Determine the [x, y] coordinate at the center of the cell enclosing the given text.  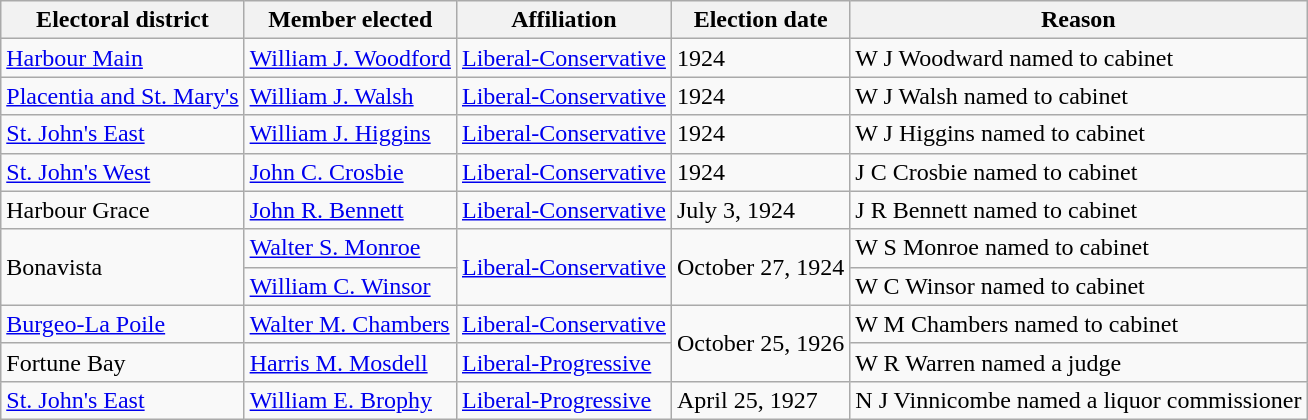
William C. Winsor [350, 286]
July 3, 1924 [760, 210]
William J. Woodford [350, 58]
October 25, 1926 [760, 343]
John C. Crosbie [350, 172]
William E. Brophy [350, 400]
William J. Higgins [350, 134]
St. John's West [122, 172]
Walter M. Chambers [350, 324]
Member elected [350, 20]
Burgeo-La Poile [122, 324]
Harbour Grace [122, 210]
W C Winsor named to cabinet [1078, 286]
Electoral district [122, 20]
J R Bennett named to cabinet [1078, 210]
April 25, 1927 [760, 400]
Harris M. Mosdell [350, 362]
Election date [760, 20]
N J Vinnicombe named a liquor commissioner [1078, 400]
W S Monroe named to cabinet [1078, 248]
W M Chambers named to cabinet [1078, 324]
John R. Bennett [350, 210]
William J. Walsh [350, 96]
October 27, 1924 [760, 267]
Walter S. Monroe [350, 248]
Reason [1078, 20]
W J Higgins named to cabinet [1078, 134]
J C Crosbie named to cabinet [1078, 172]
Affiliation [564, 20]
Bonavista [122, 267]
Harbour Main [122, 58]
W J Woodward named to cabinet [1078, 58]
Placentia and St. Mary's [122, 96]
W J Walsh named to cabinet [1078, 96]
Fortune Bay [122, 362]
W R Warren named a judge [1078, 362]
